Return [X, Y] of the center of cell containing provided text 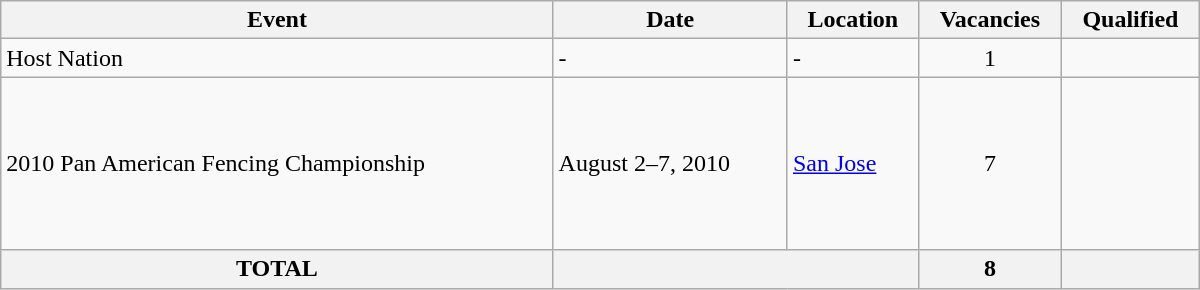
2010 Pan American Fencing Championship [277, 164]
Host Nation [277, 58]
1 [990, 58]
TOTAL [277, 269]
San Jose [852, 164]
Date [670, 20]
Vacancies [990, 20]
Qualified [1131, 20]
Event [277, 20]
August 2–7, 2010 [670, 164]
8 [990, 269]
7 [990, 164]
Location [852, 20]
